Find where the given text appears and provide that cell's center as [X, Y] coordinate. 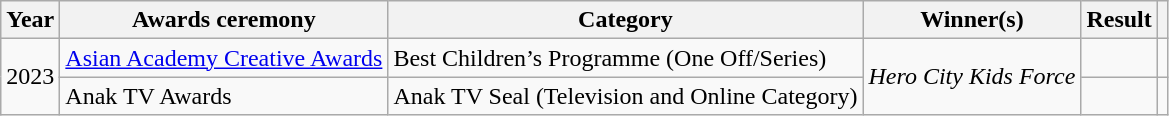
Year [30, 20]
Best Children’s Programme (One Off/Series) [626, 58]
Anak TV Awards [224, 96]
Hero City Kids Force [972, 77]
Awards ceremony [224, 20]
Category [626, 20]
Anak TV Seal (Television and Online Category) [626, 96]
2023 [30, 77]
Winner(s) [972, 20]
Result [1119, 20]
Asian Academy Creative Awards [224, 58]
